Output the [X, Y] coordinate of the center of the cell containing the given text.  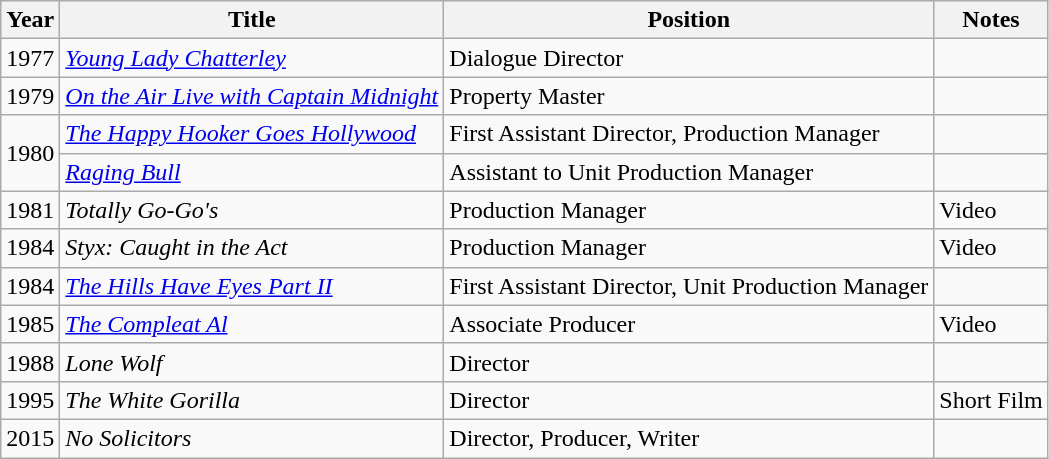
Position [689, 20]
Director, Producer, Writer [689, 438]
Short Film [991, 400]
Associate Producer [689, 324]
The Happy Hooker Goes Hollywood [252, 134]
Totally Go-Go's [252, 210]
1988 [30, 362]
Lone Wolf [252, 362]
1979 [30, 96]
1985 [30, 324]
The White Gorilla [252, 400]
1980 [30, 153]
Dialogue Director [689, 58]
Raging Bull [252, 172]
Property Master [689, 96]
On the Air Live with Captain Midnight [252, 96]
Young Lady Chatterley [252, 58]
Styx: Caught in the Act [252, 248]
The Hills Have Eyes Part II [252, 286]
Year [30, 20]
Title [252, 20]
First Assistant Director, Unit Production Manager [689, 286]
1981 [30, 210]
Assistant to Unit Production Manager [689, 172]
Notes [991, 20]
2015 [30, 438]
1977 [30, 58]
First Assistant Director, Production Manager [689, 134]
1995 [30, 400]
The Compleat Al [252, 324]
No Solicitors [252, 438]
